Determine the [X, Y] coordinate at the center of the cell enclosing the given text.  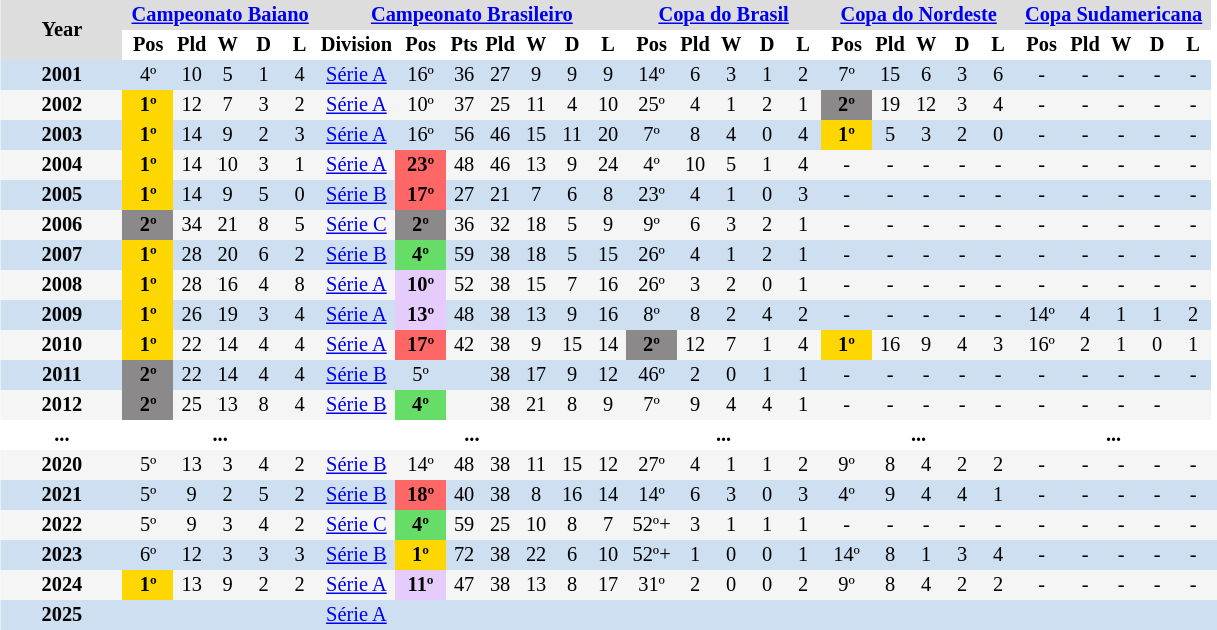
6º [148, 555]
56 [464, 135]
40 [464, 495]
Division [356, 45]
42 [464, 345]
2006 [62, 225]
2002 [62, 105]
31º [652, 585]
72 [464, 555]
2004 [62, 165]
2021 [62, 495]
2009 [62, 315]
2025 [62, 615]
2024 [62, 585]
24 [608, 165]
2020 [62, 465]
2012 [62, 405]
Campeonato Baiano [220, 15]
37 [464, 105]
2003 [62, 135]
47 [464, 585]
11º [420, 585]
2007 [62, 255]
Pts [464, 45]
52 [464, 285]
2010 [62, 345]
26 [192, 315]
2011 [62, 375]
34 [192, 225]
Copa do Nordeste [918, 15]
25º [652, 105]
2022 [62, 525]
Copa do Brasil [724, 15]
Year [62, 30]
27º [652, 465]
8º [652, 315]
Copa Sudamericana [1114, 15]
32 [500, 225]
46º [652, 375]
2008 [62, 285]
2001 [62, 75]
Campeonato Brasileiro [472, 15]
13º [420, 315]
18º [420, 495]
2023 [62, 555]
2005 [62, 195]
